From the cell containing the given text, extract its center point as [x, y] coordinate. 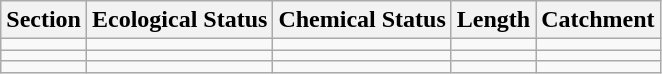
Ecological Status [179, 20]
Catchment [598, 20]
Section [44, 20]
Length [493, 20]
Chemical Status [362, 20]
